Determine the (x, y) coordinate at the center of the cell enclosing the given text.  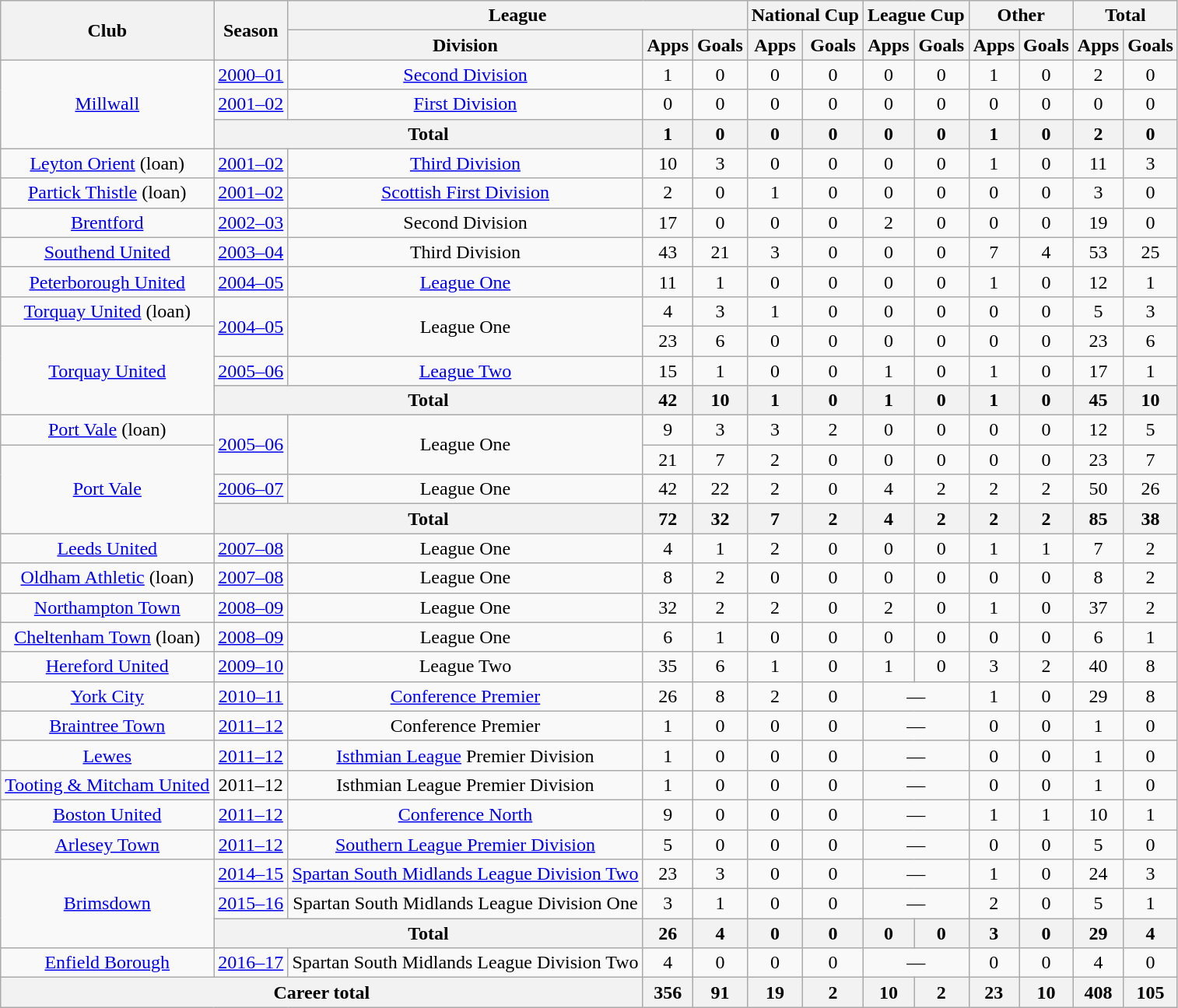
2015–16 (251, 904)
Port Vale (loan) (107, 430)
35 (668, 667)
37 (1098, 607)
408 (1098, 992)
85 (1098, 519)
Torquay United (loan) (107, 311)
72 (668, 519)
25 (1151, 252)
First Division (465, 104)
Torquay United (107, 370)
Braintree Town (107, 726)
Division (465, 45)
Scottish First Division (465, 193)
Spartan South Midlands League Division One (465, 904)
Southend United (107, 252)
Peterborough United (107, 282)
Cheltenham Town (loan) (107, 637)
Hereford United (107, 667)
53 (1098, 252)
Season (251, 30)
York City (107, 696)
2000–01 (251, 75)
Arlesey Town (107, 844)
40 (1098, 667)
2009–10 (251, 667)
2014–15 (251, 874)
Conference North (465, 814)
43 (668, 252)
Leyton Orient (loan) (107, 163)
Leeds United (107, 548)
Boston United (107, 814)
45 (1098, 401)
League (517, 16)
2010–11 (251, 696)
Other (1021, 16)
2003–04 (251, 252)
105 (1151, 992)
Northampton Town (107, 607)
Brentford (107, 222)
Port Vale (107, 489)
Oldham Athletic (loan) (107, 578)
22 (720, 489)
50 (1098, 489)
2016–17 (251, 963)
Brimsdown (107, 904)
National Cup (805, 16)
Lewes (107, 755)
Millwall (107, 104)
League Cup (916, 16)
Partick Thistle (loan) (107, 193)
Tooting & Mitcham United (107, 785)
24 (1098, 874)
91 (720, 992)
Enfield Borough (107, 963)
Club (107, 30)
Southern League Premier Division (465, 844)
2006–07 (251, 489)
356 (668, 992)
15 (668, 371)
38 (1151, 519)
2002–03 (251, 222)
Career total (322, 992)
